Output the (X, Y) coordinate of the center of the cell containing the given text.  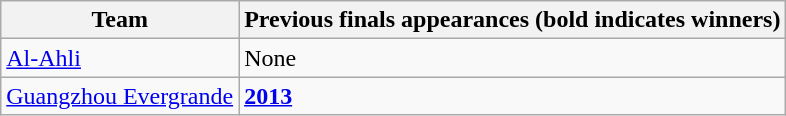
2013 (512, 96)
Team (120, 20)
None (512, 58)
Previous finals appearances (bold indicates winners) (512, 20)
Guangzhou Evergrande (120, 96)
Al-Ahli (120, 58)
